Extract the (X, Y) coordinate from the center of the cell holding the provided text.  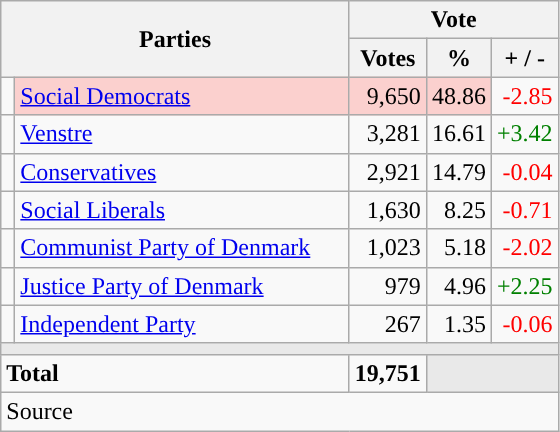
1,023 (388, 248)
267 (388, 324)
9,650 (388, 96)
14.79 (458, 172)
1,630 (388, 210)
-2.02 (524, 248)
2,921 (388, 172)
-0.04 (524, 172)
4.96 (458, 286)
+ / - (524, 58)
979 (388, 286)
Conservatives (182, 172)
3,281 (388, 134)
8.25 (458, 210)
Social Liberals (182, 210)
Source (280, 411)
+2.25 (524, 286)
Venstre (182, 134)
5.18 (458, 248)
-2.85 (524, 96)
19,751 (388, 373)
% (458, 58)
48.86 (458, 96)
1.35 (458, 324)
Vote (454, 20)
-0.71 (524, 210)
Independent Party (182, 324)
Justice Party of Denmark (182, 286)
Votes (388, 58)
Total (176, 373)
Communist Party of Denmark (182, 248)
-0.06 (524, 324)
Social Democrats (182, 96)
+3.42 (524, 134)
16.61 (458, 134)
Parties (176, 39)
